Determine the (x, y) coordinate at the center of the cell enclosing the given text.  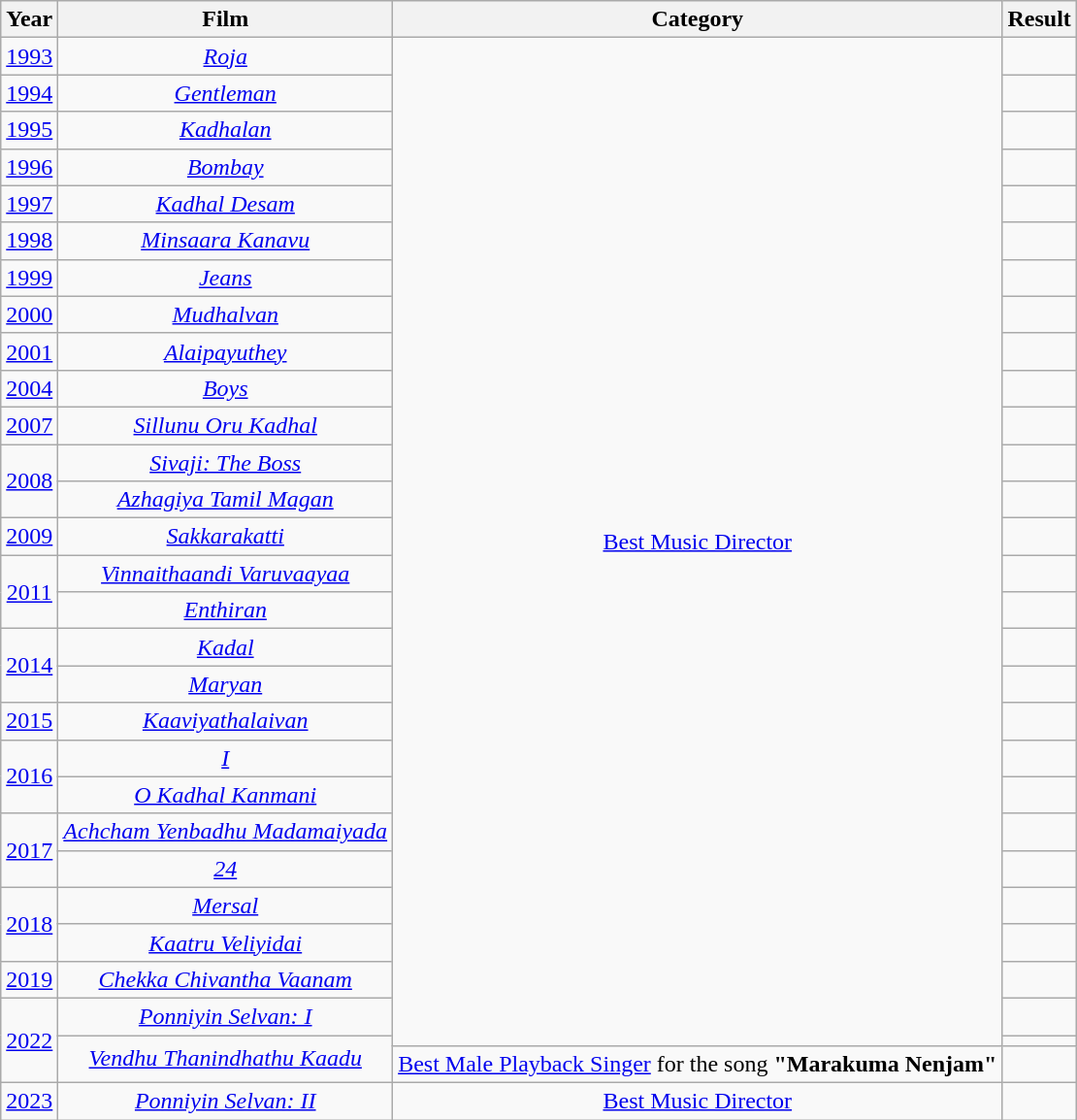
2007 (29, 425)
Sivaji: The Boss (225, 463)
Ponniyin Selvan: II (225, 1102)
2019 (29, 979)
Achcham Yenbadhu Madamaiyada (225, 832)
I (225, 758)
O Kadhal Kanmani (225, 795)
Boys (225, 388)
2008 (29, 481)
1999 (29, 278)
Kaaviyathalaivan (225, 721)
Kadhal Desam (225, 204)
Bombay (225, 167)
2017 (29, 850)
1996 (29, 167)
Kaatru Veliyidai (225, 942)
Kadal (225, 647)
2014 (29, 666)
Mudhalvan (225, 314)
Vinnaithaandi Varuvaayaa (225, 574)
Minsaara Kanavu (225, 241)
Film (225, 19)
Year (29, 19)
Jeans (225, 278)
1994 (29, 93)
2004 (29, 388)
Sakkarakatti (225, 537)
Chekka Chivantha Vaanam (225, 979)
Azhagiya Tamil Magan (225, 500)
2000 (29, 314)
Alaipayuthey (225, 351)
2001 (29, 351)
Ponniyin Selvan: I (225, 1016)
1998 (29, 241)
Mersal (225, 906)
Gentleman (225, 93)
Category (698, 19)
Kadhalan (225, 130)
2015 (29, 721)
1993 (29, 56)
2018 (29, 924)
2023 (29, 1102)
Roja (225, 56)
Vendhu Thanindhathu Kaadu (225, 1058)
2009 (29, 537)
Enthiran (225, 610)
2022 (29, 1040)
Result (1039, 19)
2016 (29, 776)
Best Male Playback Singer for the song "Marakuma Nenjam" (698, 1065)
1997 (29, 204)
2011 (29, 592)
Maryan (225, 684)
24 (225, 869)
1995 (29, 130)
Sillunu Oru Kadhal (225, 425)
